Output the [x, y] coordinate of the center of the cell containing the given text.  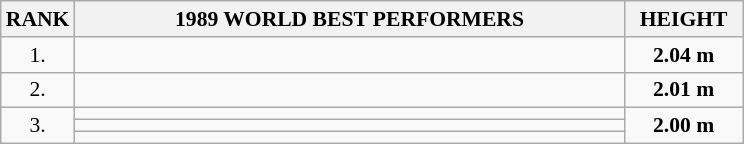
1. [38, 55]
2.01 m [684, 90]
3. [38, 126]
HEIGHT [684, 19]
1989 WORLD BEST PERFORMERS [349, 19]
2.00 m [684, 126]
2.04 m [684, 55]
2. [38, 90]
RANK [38, 19]
